From the cell containing the given text, extract its center point as (x, y) coordinate. 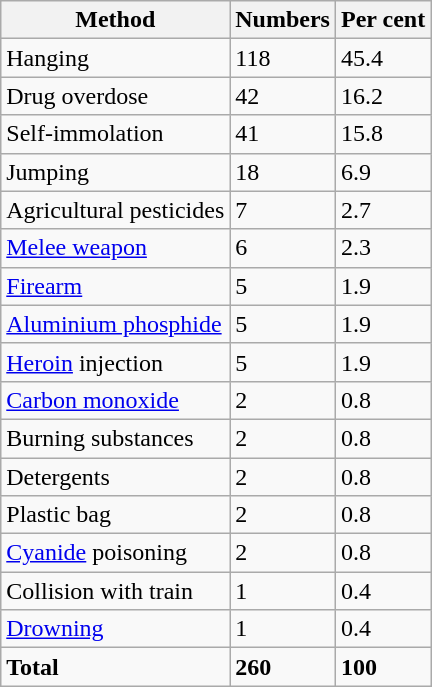
Hanging (116, 58)
Collision with train (116, 591)
Drug overdose (116, 96)
Heroin injection (116, 362)
Cyanide poisoning (116, 553)
6 (283, 248)
Melee weapon (116, 248)
260 (283, 667)
Self-immolation (116, 134)
16.2 (382, 96)
Detergents (116, 477)
18 (283, 172)
42 (283, 96)
Numbers (283, 20)
6.9 (382, 172)
Drowning (116, 629)
45.4 (382, 58)
Carbon monoxide (116, 400)
Method (116, 20)
118 (283, 58)
15.8 (382, 134)
Per cent (382, 20)
Aluminium phosphide (116, 324)
Burning substances (116, 438)
2.7 (382, 210)
Total (116, 667)
Agricultural pesticides (116, 210)
Plastic bag (116, 515)
100 (382, 667)
7 (283, 210)
41 (283, 134)
2.3 (382, 248)
Firearm (116, 286)
Jumping (116, 172)
